Determine the (X, Y) coordinate at the center of the cell enclosing the given text.  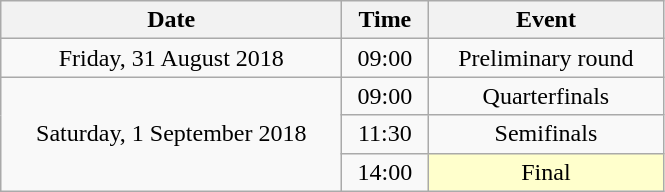
Quarterfinals (546, 96)
Date (172, 20)
11:30 (385, 134)
Semifinals (546, 134)
Preliminary round (546, 58)
Friday, 31 August 2018 (172, 58)
Time (385, 20)
Final (546, 172)
Saturday, 1 September 2018 (172, 134)
Event (546, 20)
14:00 (385, 172)
